Find where the given text appears and provide that cell's center as [X, Y] coordinate. 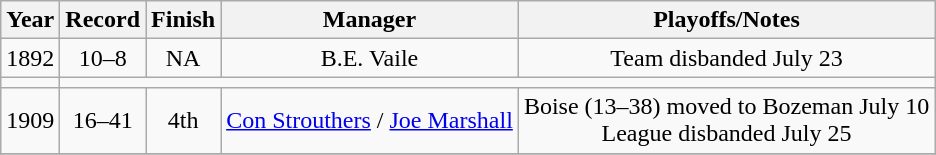
B.E. Vaile [370, 58]
Record [103, 20]
1909 [30, 120]
Manager [370, 20]
4th [184, 120]
Finish [184, 20]
Year [30, 20]
16–41 [103, 120]
NA [184, 58]
1892 [30, 58]
Team disbanded July 23 [726, 58]
Boise (13–38) moved to Bozeman July 10League disbanded July 25 [726, 120]
Con Strouthers / Joe Marshall [370, 120]
Playoffs/Notes [726, 20]
10–8 [103, 58]
